Output the (x, y) coordinate of the center of the cell containing the given text.  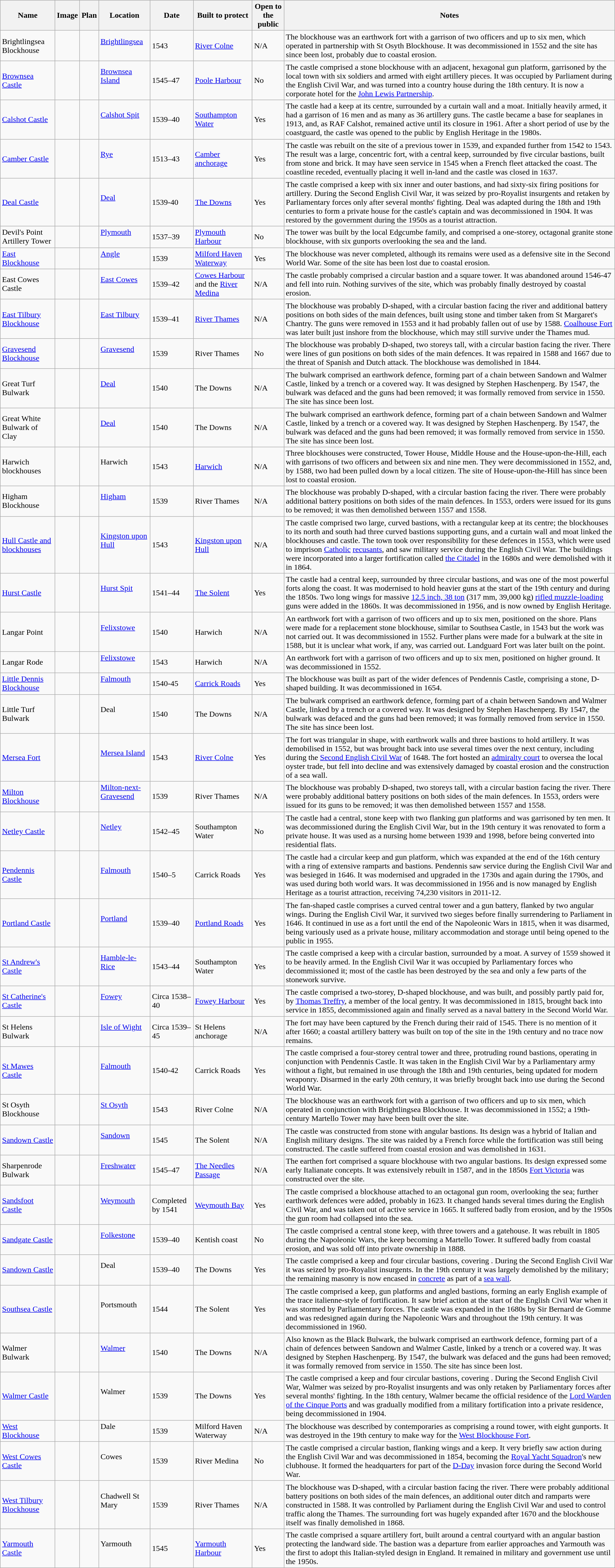
Sandown (124, 1140)
Open to the public (268, 15)
The Needles Passage (223, 1170)
Notes (449, 15)
1543–44 (171, 966)
Harwich blockhouses (28, 467)
Calshot Spit (124, 120)
Image (68, 15)
Brownsea Island (124, 80)
Brightlingsea (124, 46)
River Medina (223, 1461)
Isle of Wight (124, 1032)
Portland (124, 923)
Yarmouth Harbour (223, 1548)
East Cowes (124, 284)
1541–44 (171, 593)
Portsmouth (124, 1309)
Langar Rode (28, 662)
Langar Point (28, 632)
Gravesend Blockhouse (28, 353)
The blockhouse was built as part of the wider defences of Pendennis Castle, comprising a stone, D-shaped building. It was decommissioned in 1654. (449, 684)
Calshot Castle (28, 120)
Walmer Castle (28, 1396)
Brownsea Castle (28, 80)
1540-45 (171, 684)
Portland Roads (223, 923)
St Osyth Blockhouse (28, 1110)
Angle (124, 258)
An earthwork fort with a garrison of two officers and up to six men, positioned on higher ground. It was decommissioned in 1552. (449, 662)
St Andrew's Castle (28, 966)
Weymouth (124, 1205)
St Helens Bulwark (28, 1032)
Sharpenrode Bulwark (28, 1170)
Folkestone (124, 1240)
Higham Blockhouse (28, 501)
Pendennis Castle (28, 875)
Gravesend (124, 353)
Great Turf Bulwark (28, 388)
Dale (124, 1431)
West Blockhouse (28, 1431)
Fowey Harbour (223, 1001)
Milton-next-Gravesend (124, 796)
Great White Bulwark of Clay (28, 427)
Camber anchorage (223, 158)
Date (171, 15)
Walmer Bulwark (28, 1352)
1537–39 (171, 237)
Devil's Point Artillery Tower (28, 237)
Mersea Island (124, 757)
1540-42 (171, 1071)
St Catherine's Castle (28, 1001)
Hull Castle and blockhouses (28, 545)
Camber Castle (28, 158)
St Mawes Castle (28, 1071)
1513–43 (171, 158)
1544 (171, 1309)
Fowey (124, 1001)
Cowes Harbour and the River Medina (223, 284)
1542–45 (171, 831)
Plymouth (124, 237)
1539-40 (171, 202)
West Cowes Castle (28, 1461)
East Blockhouse (28, 258)
Sandgate Castle (28, 1240)
Location (124, 15)
Hurst Spit (124, 593)
Yarmouth Castle (28, 1548)
Cowes (124, 1461)
Milton Blockhouse (28, 796)
Netley (124, 831)
Higham (124, 501)
1540–5 (171, 875)
Circa 1538–40 (171, 1001)
East Cowes Castle (28, 284)
Southsea Castle (28, 1309)
Sandsfoot Castle (28, 1205)
Poole Harbour (223, 80)
Hamble-le-Rice (124, 966)
Circa 1539–45 (171, 1032)
Name (28, 15)
Plymouth Harbour (223, 237)
Yarmouth (124, 1548)
St Helens anchorage (223, 1032)
Little Turf Bulwark (28, 714)
Brightlingsea Blockhouse (28, 46)
Freshwater (124, 1170)
East Tilbury (124, 319)
Chadwell St Mary (124, 1505)
St Osyth (124, 1110)
Deal Castle (28, 202)
1539–42 (171, 284)
Kentish coast (223, 1240)
Netley Castle (28, 831)
Weymouth Bay (223, 1205)
Built to protect (223, 15)
Completed by 1541 (171, 1205)
Portland Castle (28, 923)
West Tilbury Blockhouse (28, 1505)
East Tilbury Blockhouse (28, 319)
1539–41 (171, 319)
Rye (124, 158)
Hurst Castle (28, 593)
Little Dennis Blockhouse (28, 684)
Plan (89, 15)
Mersea Fort (28, 757)
